Return (x, y) of the center of cell containing provided text 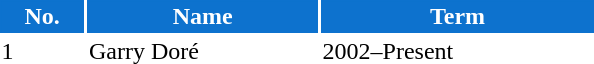
Name (202, 16)
Term (458, 16)
No. (42, 16)
